Provide the [x, y] coordinate of the cell's center where the given text is located.  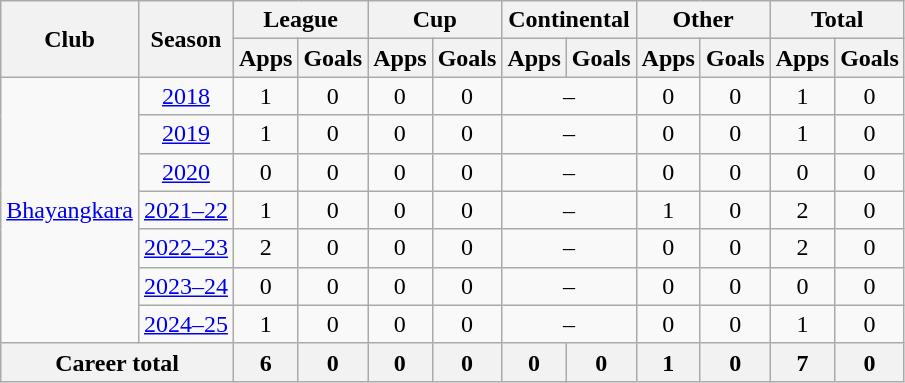
2024–25 [186, 324]
League [300, 20]
2019 [186, 134]
2022–23 [186, 248]
7 [802, 362]
Career total [118, 362]
Total [837, 20]
6 [265, 362]
2020 [186, 172]
Club [70, 39]
2018 [186, 96]
Bhayangkara [70, 210]
Continental [569, 20]
2021–22 [186, 210]
2023–24 [186, 286]
Season [186, 39]
Cup [435, 20]
Other [703, 20]
